Return [x, y] of the center of cell containing provided text 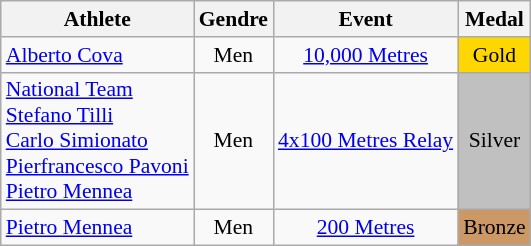
Athlete [98, 19]
10,000 Metres [366, 55]
Alberto Cova [98, 55]
4x100 Metres Relay [366, 141]
Bronze [494, 228]
National TeamStefano TilliCarlo SimionatoPierfrancesco PavoniPietro Mennea [98, 141]
Medal [494, 19]
Pietro Mennea [98, 228]
Silver [494, 141]
Event [366, 19]
Gold [494, 55]
Gendre [234, 19]
200 Metres [366, 228]
